Provide the [x, y] coordinate of the cell's center where the given text is located.  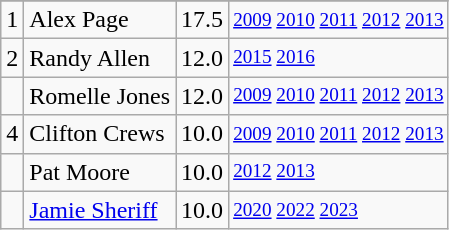
Randy Allen [100, 58]
Jamie Sheriff [100, 210]
Alex Page [100, 20]
2020 2022 2023 [339, 210]
Romelle Jones [100, 96]
17.5 [202, 20]
2015 2016 [339, 58]
2012 2013 [339, 172]
Clifton Crews [100, 134]
4 [12, 134]
1 [12, 20]
Pat Moore [100, 172]
2 [12, 58]
